Capture the cell that displays the provided text and extract its (x, y) central coordinate. 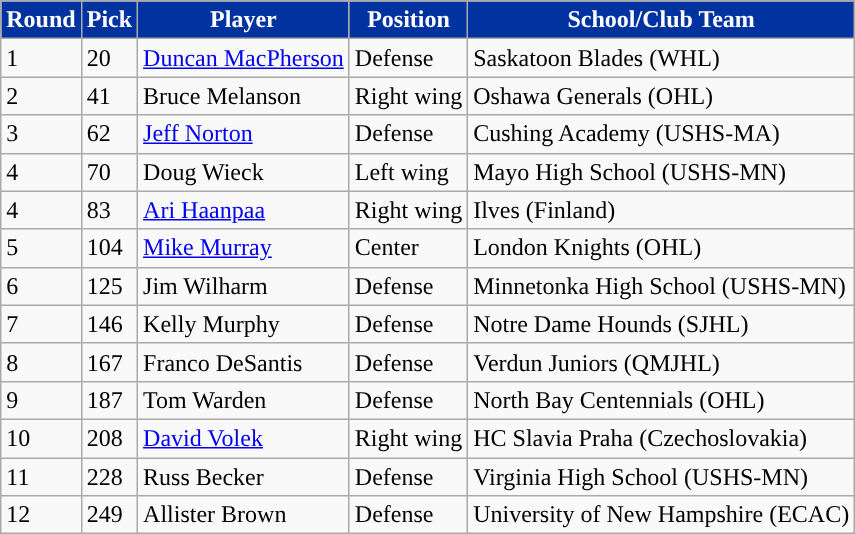
Allister Brown (244, 515)
Round (41, 20)
Saskatoon Blades (WHL) (662, 58)
1 (41, 58)
Mayo High School (USHS-MN) (662, 172)
104 (109, 248)
8 (41, 362)
Franco DeSantis (244, 362)
125 (109, 286)
228 (109, 477)
12 (41, 515)
9 (41, 400)
Oshawa Generals (OHL) (662, 96)
20 (109, 58)
11 (41, 477)
70 (109, 172)
208 (109, 438)
London Knights (OHL) (662, 248)
Kelly Murphy (244, 324)
Notre Dame Hounds (SJHL) (662, 324)
6 (41, 286)
Bruce Melanson (244, 96)
Ari Haanpaa (244, 210)
187 (109, 400)
Jeff Norton (244, 134)
Minnetonka High School (USHS-MN) (662, 286)
2 (41, 96)
7 (41, 324)
HC Slavia Praha (Czechoslovakia) (662, 438)
Jim Wilharm (244, 286)
Position (408, 20)
Pick (109, 20)
David Volek (244, 438)
University of New Hampshire (ECAC) (662, 515)
Russ Becker (244, 477)
5 (41, 248)
62 (109, 134)
Center (408, 248)
School/Club Team (662, 20)
249 (109, 515)
167 (109, 362)
83 (109, 210)
146 (109, 324)
Tom Warden (244, 400)
41 (109, 96)
3 (41, 134)
Virginia High School (USHS-MN) (662, 477)
Ilves (Finland) (662, 210)
Cushing Academy (USHS-MA) (662, 134)
Doug Wieck (244, 172)
Player (244, 20)
10 (41, 438)
Mike Murray (244, 248)
Left wing (408, 172)
North Bay Centennials (OHL) (662, 400)
Verdun Juniors (QMJHL) (662, 362)
Duncan MacPherson (244, 58)
